For the text-containing cell, return its midpoint in [X, Y] coordinate format. 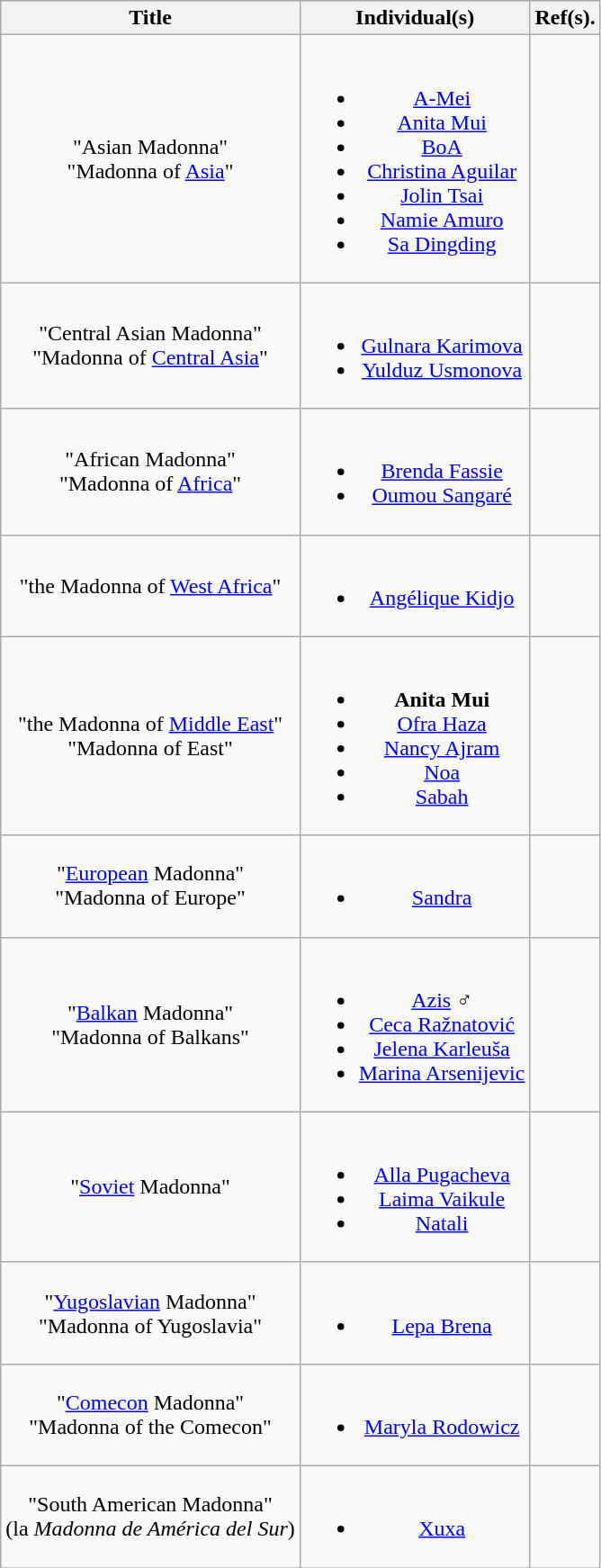
"the Madonna of Middle East""Madonna of East" [151, 736]
"Asian Madonna""Madonna of Asia" [151, 158]
A-MeiAnita MuiBoAChristina AguilarJolin TsaiNamie AmuroSa Dingding [415, 158]
Individual(s) [415, 18]
Brenda FassieOumou Sangaré [415, 472]
"Soviet Madonna" [151, 1186]
"South American Madonna"(la Madonna de América del Sur) [151, 1516]
Azis ♂Ceca RažnatovićJelena KarleušaMarina Arsenijevic [415, 1024]
"the Madonna of West Africa" [151, 585]
"Comecon Madonna""Madonna of the Comecon" [151, 1415]
Angélique Kidjo [415, 585]
"Yugoslavian Madonna""Madonna of Yugoslavia" [151, 1312]
"European Madonna""Madonna of Europe" [151, 886]
Anita MuiOfra HazaNancy AjramNoaSabah [415, 736]
Title [151, 18]
Ref(s). [565, 18]
"Balkan Madonna""Madonna of Balkans" [151, 1024]
Maryla Rodowicz [415, 1415]
"Central Asian Madonna""Madonna of Central Asia" [151, 346]
"African Madonna""Madonna of Africa" [151, 472]
Xuxa [415, 1516]
Gulnara Karimova Yulduz Usmonova [415, 346]
Sandra [415, 886]
Alla PugachevaLaima Vaikule Natali [415, 1186]
Lepa Brena [415, 1312]
